Provide the [x, y] coordinate of the cell's center where the given text is located.  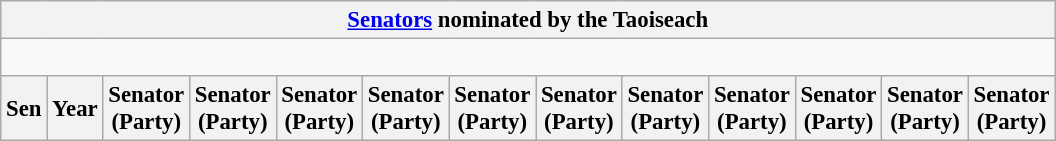
Senators nominated by the Taoiseach [528, 20]
Sen [24, 108]
Year [75, 108]
